Detect which cell encompasses the target text, then output its (X, Y) center coordinate. 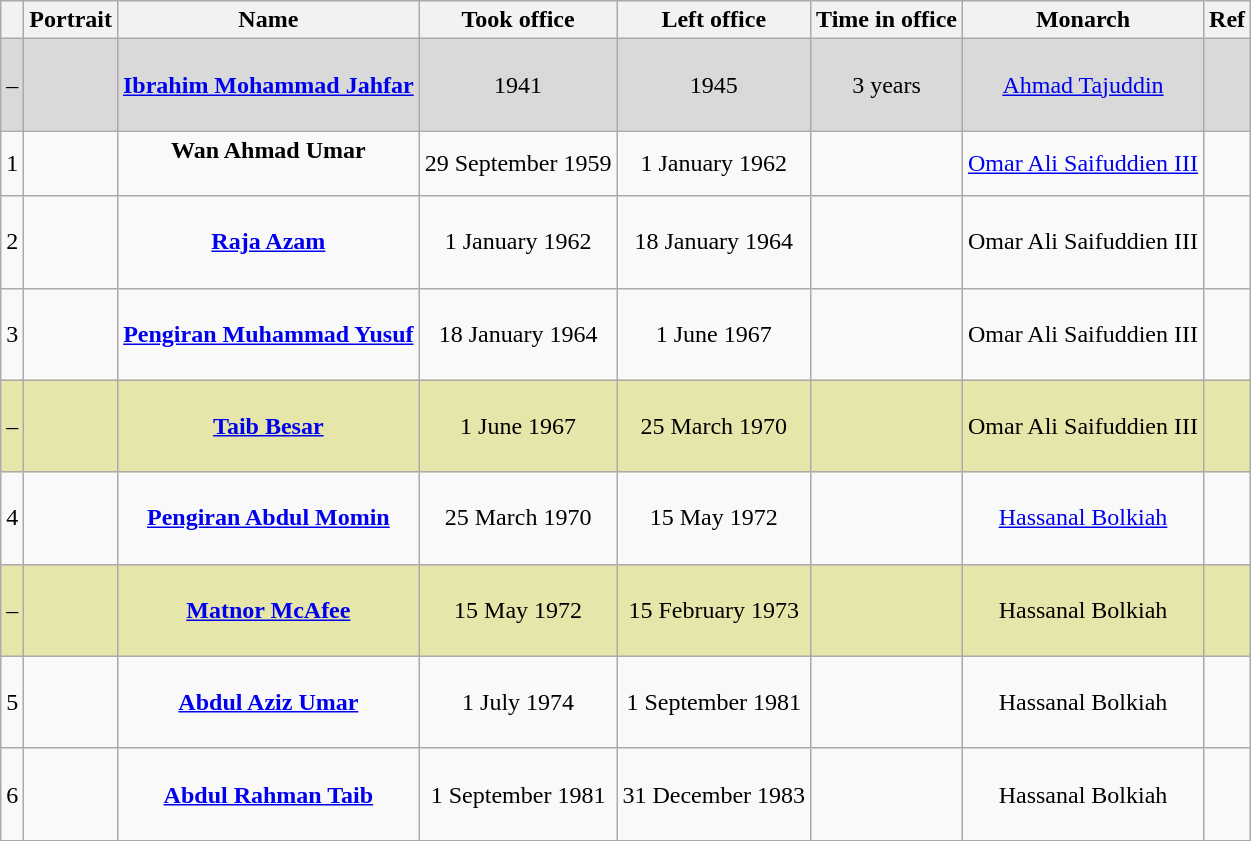
Abdul Aziz Umar (268, 702)
1 (12, 164)
Left office (714, 20)
2 (12, 242)
Wan Ahmad Umar (268, 164)
Took office (518, 20)
Ref (1228, 20)
3 (12, 334)
3 years (887, 85)
Pengiran Abdul Momin (268, 518)
Portrait (71, 20)
Ahmad Tajuddin (1084, 85)
Raja Azam (268, 242)
Ibrahim Mohammad Jahfar (268, 85)
1941 (518, 85)
31 December 1983 (714, 794)
1945 (714, 85)
15 February 1973 (714, 610)
1 July 1974 (518, 702)
29 September 1959 (518, 164)
Name (268, 20)
Pengiran Muhammad Yusuf (268, 334)
Matnor McAfee (268, 610)
Abdul Rahman Taib (268, 794)
4 (12, 518)
Taib Besar (268, 426)
Monarch (1084, 20)
6 (12, 794)
Time in office (887, 20)
5 (12, 702)
